Output the [X, Y] coordinate of the center of the cell containing the given text.  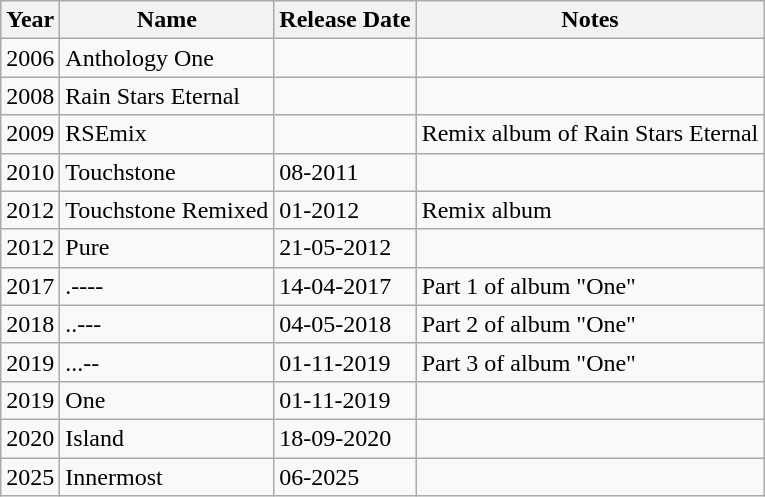
18-09-2020 [345, 438]
21-05-2012 [345, 248]
2009 [30, 134]
RSEmix [167, 134]
06-2025 [345, 477]
Year [30, 20]
Anthology One [167, 58]
Touchstone [167, 172]
...-- [167, 362]
Remix album of Rain Stars Eternal [590, 134]
Part 1 of album "One" [590, 286]
2006 [30, 58]
01-2012 [345, 210]
..--- [167, 324]
Island [167, 438]
Release Date [345, 20]
2020 [30, 438]
One [167, 400]
04-05-2018 [345, 324]
.---- [167, 286]
14-04-2017 [345, 286]
2010 [30, 172]
Touchstone Remixed [167, 210]
Rain Stars Eternal [167, 96]
Part 3 of album "One" [590, 362]
Innermost [167, 477]
Name [167, 20]
2008 [30, 96]
08-2011 [345, 172]
Remix album [590, 210]
2025 [30, 477]
Part 2 of album "One" [590, 324]
2018 [30, 324]
Pure [167, 248]
Notes [590, 20]
2017 [30, 286]
